Search for the cell housing the specified text and yield its (x, y) center coordinate. 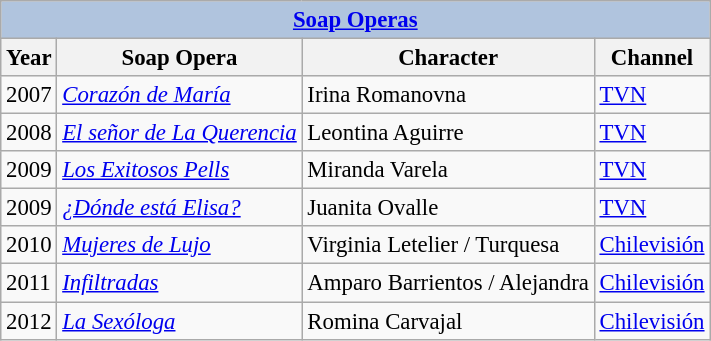
El señor de La Querencia (180, 133)
Miranda Varela (448, 170)
2010 (29, 245)
Leontina Aguirre (448, 133)
2007 (29, 95)
2011 (29, 283)
Year (29, 58)
Romina Carvajal (448, 321)
Amparo Barrientos / Alejandra (448, 283)
2012 (29, 321)
Virginia Letelier / Turquesa (448, 245)
Los Exitosos Pells (180, 170)
Soap Opera (180, 58)
Corazón de María (180, 95)
La Sexóloga (180, 321)
Character (448, 58)
Juanita Ovalle (448, 208)
2008 (29, 133)
Soap Operas (356, 20)
Irina Romanovna (448, 95)
Mujeres de Lujo (180, 245)
Infiltradas (180, 283)
Channel (652, 58)
¿Dónde está Elisa? (180, 208)
